Extract the [x, y] coordinate from the center of the cell holding the provided text.  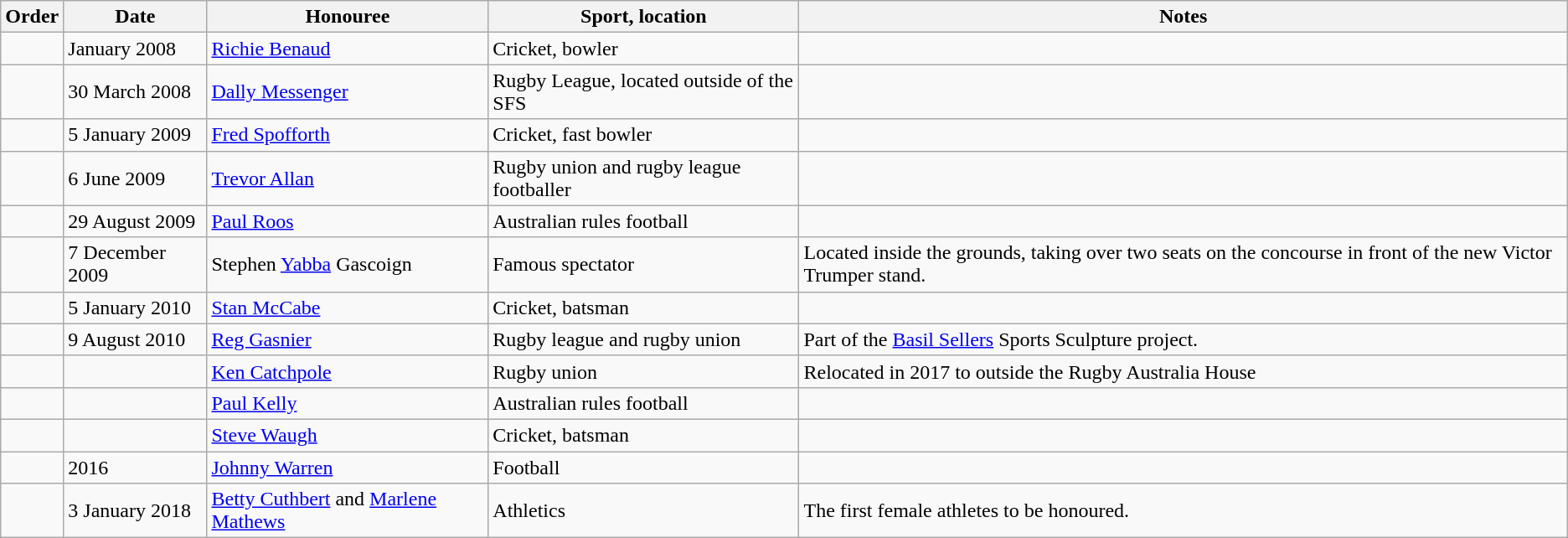
January 2008 [136, 49]
5 January 2010 [136, 308]
30 March 2008 [136, 92]
The first female athletes to be honoured. [1183, 511]
Date [136, 17]
Paul Kelly [348, 403]
Ken Catchpole [348, 371]
Betty Cuthbert and Marlene Mathews [348, 511]
2016 [136, 467]
Famous spectator [643, 265]
Trevor Allan [348, 178]
Stephen Yabba Gascoign [348, 265]
Relocated in 2017 to outside the Rugby Australia House [1183, 371]
Johnny Warren [348, 467]
Sport, location [643, 17]
Rugby union and rugby league footballer [643, 178]
Athletics [643, 511]
Richie Benaud [348, 49]
3 January 2018 [136, 511]
Rugby league and rugby union [643, 339]
Dally Messenger [348, 92]
9 August 2010 [136, 339]
Part of the Basil Sellers Sports Sculpture project. [1183, 339]
Fred Spofforth [348, 135]
Reg Gasnier [348, 339]
7 December 2009 [136, 265]
Rugby League, located outside of the SFS [643, 92]
Located inside the grounds, taking over two seats on the concourse in front of the new Victor Trumper stand. [1183, 265]
Football [643, 467]
Honouree [348, 17]
29 August 2009 [136, 221]
Steve Waugh [348, 435]
5 January 2009 [136, 135]
Cricket, fast bowler [643, 135]
Cricket, bowler [643, 49]
Rugby union [643, 371]
Order [32, 17]
Stan McCabe [348, 308]
Paul Roos [348, 221]
6 June 2009 [136, 178]
Notes [1183, 17]
